Detect which cell encompasses the target text, then output its (X, Y) center coordinate. 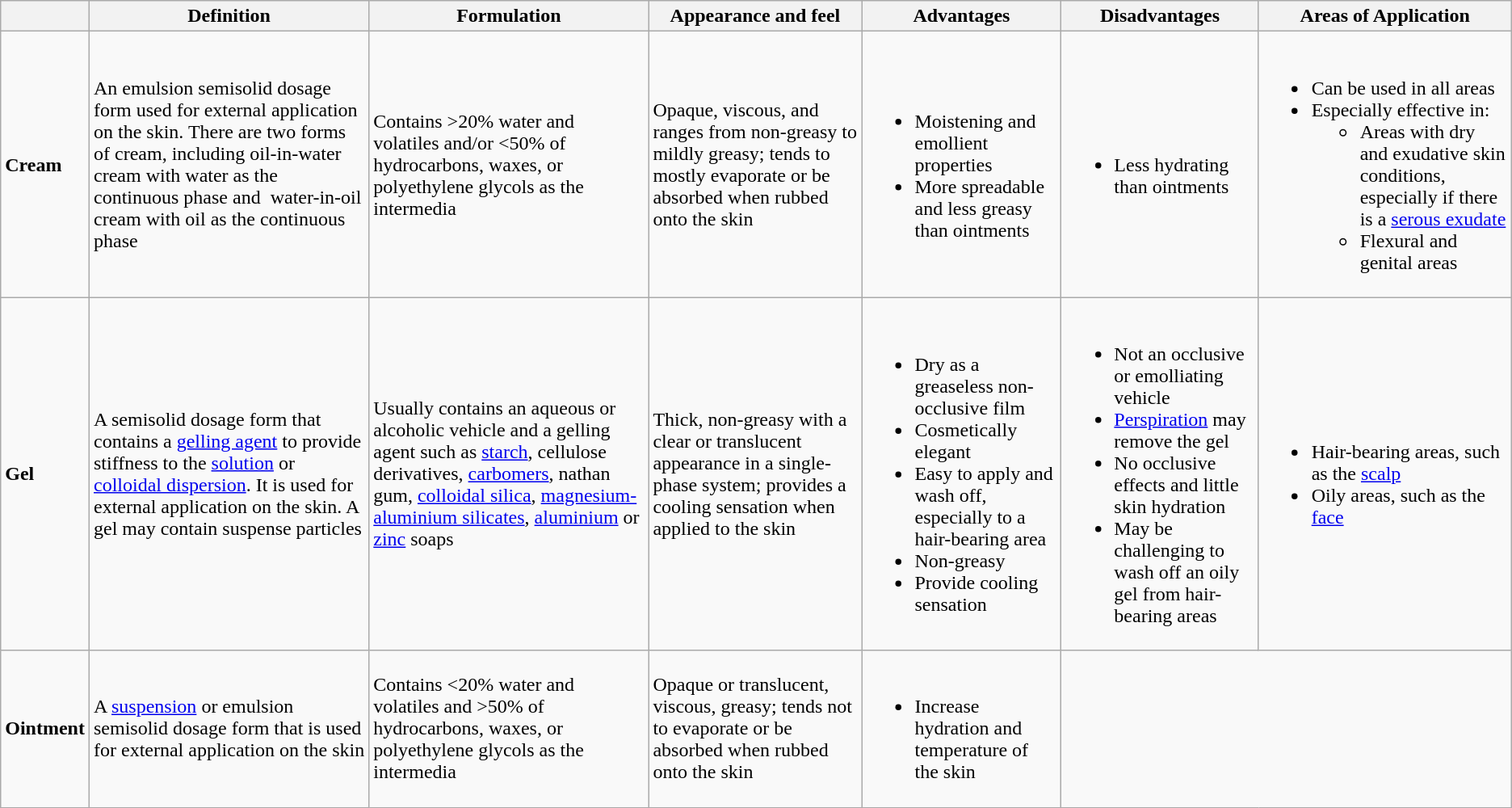
Contains <20% water and volatiles and >50% of hydrocarbons, waxes, or polyethylene glycols as the intermedia (509, 729)
A suspension or emulsion semisolid dosage form that is used for external application on the skin (229, 729)
Disadvantages (1160, 16)
Hair-bearing areas, such as the scalpOily areas, such as the face (1384, 473)
Opaque, viscous, and ranges from non-greasy to mildly greasy; tends to mostly evaporate or be absorbed when rubbed onto the skin (755, 165)
Ointment (45, 729)
Advantages (961, 16)
Formulation (509, 16)
Cream (45, 165)
Increase hydration and temperature of the skin (961, 729)
Thick, non-greasy with a clear or translucent appearance in a single-phase system; provides a cooling sensation when applied to the skin (755, 473)
Appearance and feel (755, 16)
Moistening and emollient propertiesMore spreadable and less greasy than ointments (961, 165)
Contains >20% water and volatiles and/or <50% of hydrocarbons, waxes, or polyethylene glycols as the intermedia (509, 165)
Definition (229, 16)
Gel (45, 473)
Opaque or translucent, viscous, greasy; tends not to evaporate or be absorbed when rubbed onto the skin (755, 729)
Areas of Application (1384, 16)
Less hydrating than ointments (1160, 165)
